Provide the (x, y) coordinate of the cell's center where the given text is located.  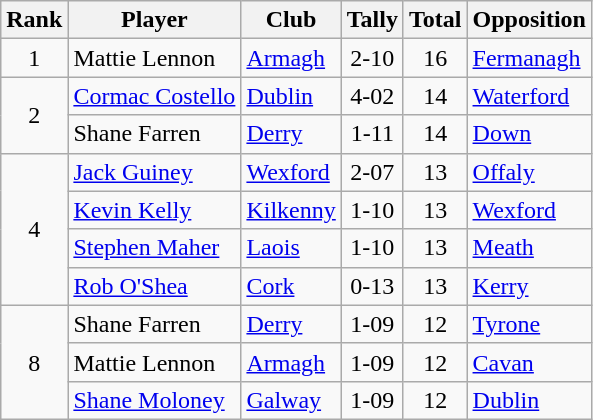
Down (529, 134)
Total (435, 20)
Waterford (529, 96)
Stephen Maher (154, 248)
Kilkenny (291, 210)
Offaly (529, 172)
2-10 (372, 58)
Tyrone (529, 324)
Meath (529, 248)
Rank (34, 20)
Cormac Costello (154, 96)
Kevin Kelly (154, 210)
Kerry (529, 286)
16 (435, 58)
1-11 (372, 134)
Fermanagh (529, 58)
4 (34, 229)
8 (34, 362)
Shane Moloney (154, 400)
Tally (372, 20)
4-02 (372, 96)
Club (291, 20)
Jack Guiney (154, 172)
0-13 (372, 286)
Opposition (529, 20)
Player (154, 20)
1 (34, 58)
Cavan (529, 362)
2 (34, 115)
Cork (291, 286)
Galway (291, 400)
Laois (291, 248)
2-07 (372, 172)
Rob O'Shea (154, 286)
